Pinpoint the cell where the given text exists, returning its (X, Y) midpoint coordinate. 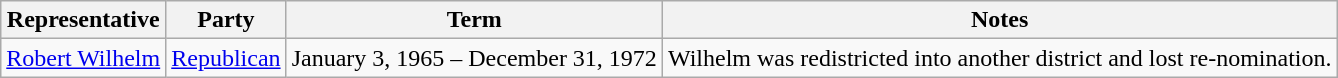
Representative (84, 20)
Term (474, 20)
Robert Wilhelm (84, 58)
Wilhelm was redistricted into another district and lost re-nomination. (1000, 58)
Republican (226, 58)
January 3, 1965 – December 31, 1972 (474, 58)
Party (226, 20)
Notes (1000, 20)
